Scan for the cell matching the given text and deliver its [x, y] coordinate at center. 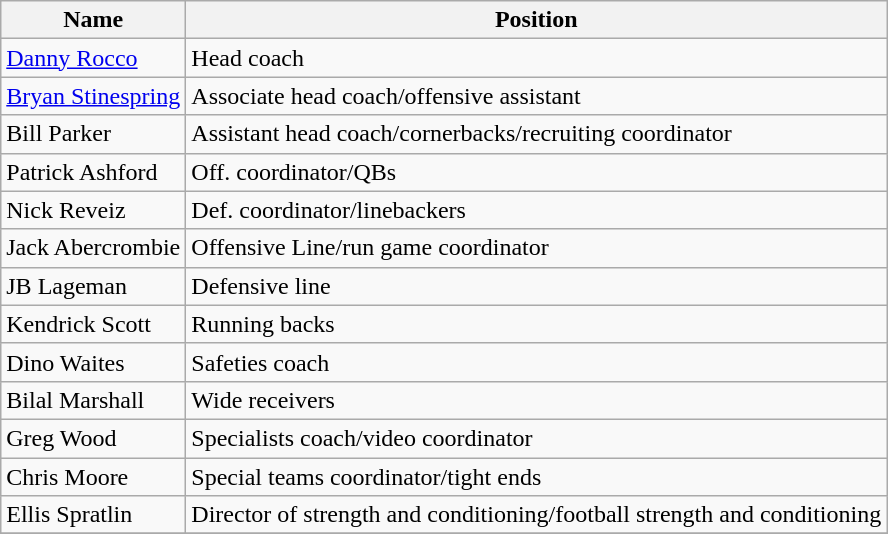
Bill Parker [94, 134]
Bilal Marshall [94, 400]
Dino Waites [94, 362]
Safeties coach [536, 362]
Kendrick Scott [94, 324]
Ellis Spratlin [94, 515]
Jack Abercrombie [94, 248]
Wide receivers [536, 400]
Bryan Stinespring [94, 96]
Name [94, 20]
Def. coordinator/linebackers [536, 210]
Patrick Ashford [94, 172]
Running backs [536, 324]
Danny Rocco [94, 58]
Specialists coach/video coordinator [536, 438]
Associate head coach/offensive assistant [536, 96]
Head coach [536, 58]
Special teams coordinator/tight ends [536, 477]
Chris Moore [94, 477]
Nick Reveiz [94, 210]
Director of strength and conditioning/football strength and conditioning [536, 515]
JB Lageman [94, 286]
Assistant head coach/cornerbacks/recruiting coordinator [536, 134]
Position [536, 20]
Greg Wood [94, 438]
Offensive Line/run game coordinator [536, 248]
Off. coordinator/QBs [536, 172]
Defensive line [536, 286]
